Detect which cell encompasses the target text, then output its [x, y] center coordinate. 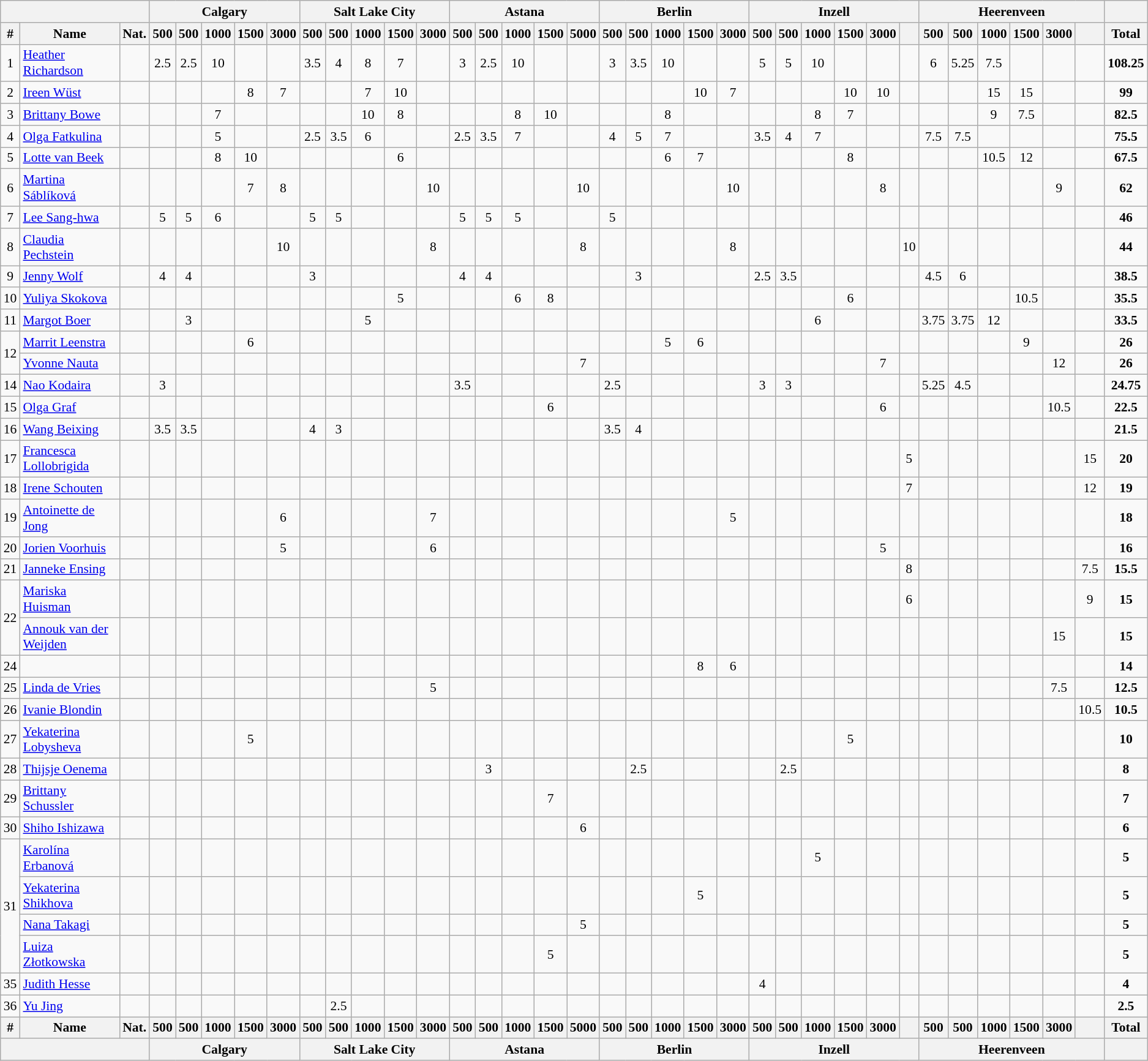
Brittany Bowe [70, 114]
Yekaterina Shikhova [70, 895]
Nana Takagi [70, 925]
22.5 [1125, 408]
Yu Jing [70, 1006]
46 [1125, 217]
35.5 [1125, 299]
108.25 [1125, 62]
Margot Boer [70, 320]
33.5 [1125, 320]
Yuliya Skokova [70, 299]
12.5 [1125, 688]
Yvonne Nauta [70, 364]
36 [10, 1006]
82.5 [1125, 114]
67.5 [1125, 158]
38.5 [1125, 277]
Yekaterina Lobysheva [70, 740]
Lotte van Beek [70, 158]
Karolína Erbanová [70, 858]
Mariska Huisman [70, 599]
44 [1125, 247]
Ivanie Blondin [70, 710]
Irene Schouten [70, 489]
62 [1125, 187]
Olga Graf [70, 408]
25 [10, 688]
22 [10, 618]
Heather Richardson [70, 62]
29 [10, 798]
Claudia Pechstein [70, 247]
21.5 [1125, 429]
Brittany Schussler [70, 798]
15.5 [1125, 569]
Luiza Złotkowska [70, 955]
17 [10, 459]
11 [10, 320]
1 [10, 62]
24.75 [1125, 386]
Annouk van der Weijden [70, 637]
Lee Sang-hwa [70, 217]
Antoinette de Jong [70, 518]
Linda de Vries [70, 688]
Ireen Wüst [70, 93]
Thijsje Oenema [70, 769]
Judith Hesse [70, 984]
Jorien Voorhuis [70, 548]
Olga Fatkulina [70, 137]
Marrit Leenstra [70, 342]
Francesca Lollobrigida [70, 459]
28 [10, 769]
24 [10, 666]
31 [10, 906]
Wang Beixing [70, 429]
2 [10, 93]
Janneke Ensing [70, 569]
Jenny Wolf [70, 277]
27 [10, 740]
Martina Sáblíková [70, 187]
30 [10, 828]
99 [1125, 93]
35 [10, 984]
Shiho Ishizawa [70, 828]
21 [10, 569]
Nao Kodaira [70, 386]
75.5 [1125, 137]
